Scan for the cell matching the given text and deliver its [X, Y] coordinate at center. 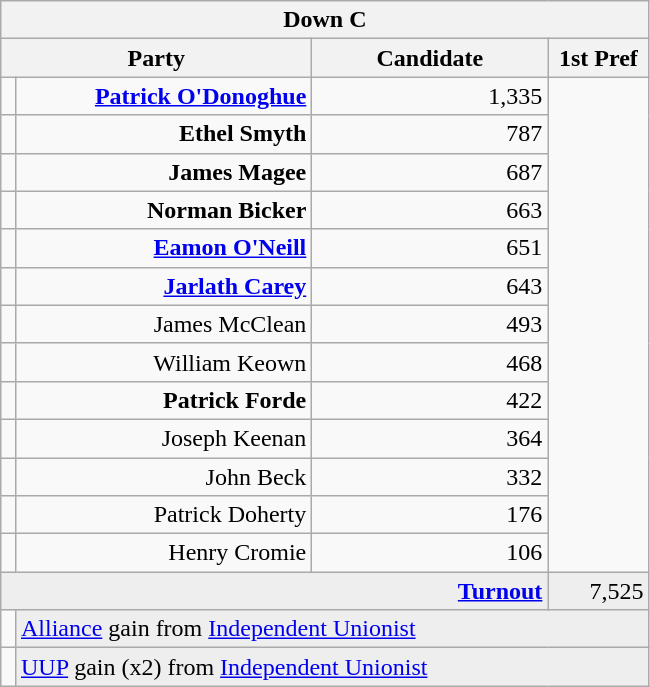
Jarlath Carey [163, 286]
James Magee [163, 172]
468 [430, 362]
663 [430, 210]
364 [430, 438]
William Keown [163, 362]
643 [430, 286]
John Beck [163, 477]
422 [430, 400]
687 [430, 172]
7,525 [598, 591]
Candidate [430, 58]
Down C [325, 20]
James McClean [163, 324]
Turnout [274, 591]
Eamon O'Neill [163, 248]
106 [430, 553]
176 [430, 515]
332 [430, 477]
1,335 [430, 96]
Alliance gain from Independent Unionist [332, 629]
Party [156, 58]
651 [430, 248]
Henry Cromie [163, 553]
Patrick Doherty [163, 515]
Patrick O'Donoghue [163, 96]
1st Pref [598, 58]
Ethel Smyth [163, 134]
787 [430, 134]
UUP gain (x2) from Independent Unionist [332, 667]
Norman Bicker [163, 210]
Patrick Forde [163, 400]
493 [430, 324]
Joseph Keenan [163, 438]
